Detect which cell encompasses the target text, then output its (x, y) center coordinate. 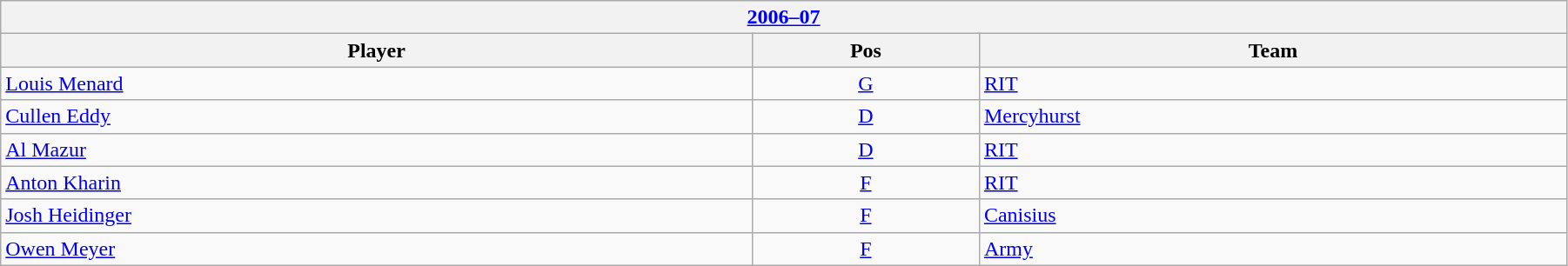
Team (1272, 50)
Louis Menard (377, 83)
Pos (865, 50)
2006–07 (784, 17)
Mercyhurst (1272, 116)
Al Mazur (377, 150)
Canisius (1272, 216)
G (865, 83)
Owen Meyer (377, 249)
Anton Kharin (377, 183)
Player (377, 50)
Cullen Eddy (377, 116)
Army (1272, 249)
Josh Heidinger (377, 216)
